Output the (x, y) coordinate of the center of the cell containing the given text.  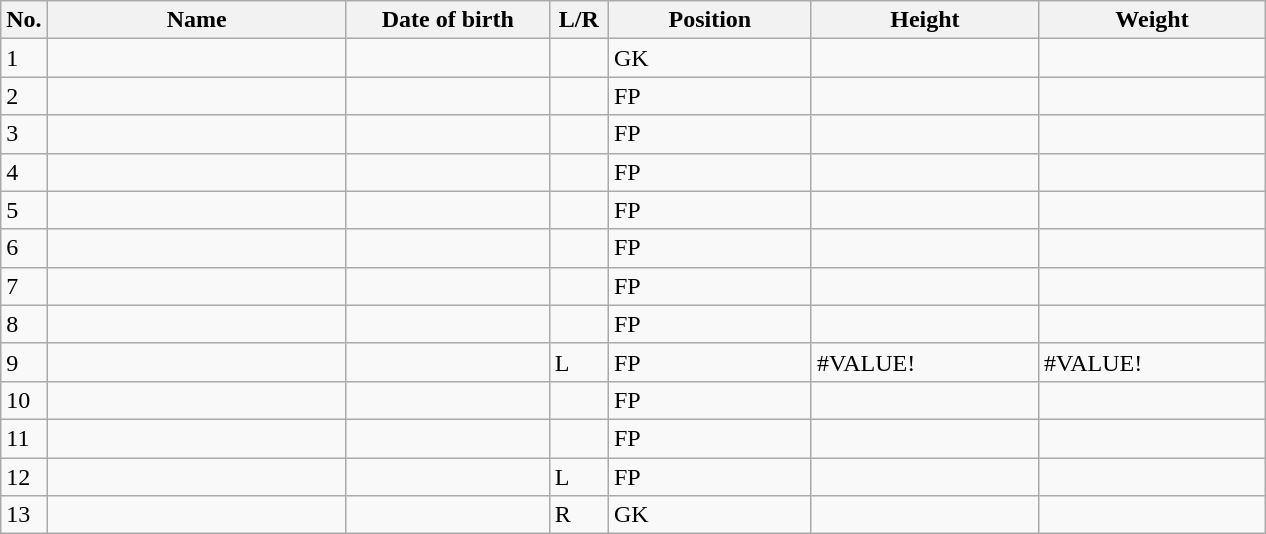
10 (24, 400)
Date of birth (448, 20)
11 (24, 438)
R (578, 515)
5 (24, 210)
8 (24, 324)
4 (24, 172)
3 (24, 134)
Height (924, 20)
7 (24, 286)
No. (24, 20)
9 (24, 362)
Name (196, 20)
L/R (578, 20)
2 (24, 96)
Position (710, 20)
1 (24, 58)
Weight (1152, 20)
6 (24, 248)
13 (24, 515)
12 (24, 477)
